For the text-containing cell, return its midpoint in [X, Y] coordinate format. 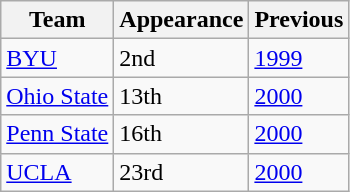
23rd [182, 172]
UCLA [58, 172]
Appearance [182, 20]
1999 [299, 58]
Previous [299, 20]
BYU [58, 58]
Penn State [58, 134]
16th [182, 134]
2nd [182, 58]
13th [182, 96]
Ohio State [58, 96]
Team [58, 20]
